Locate the cell with the specified text and output its [x, y] center coordinate. 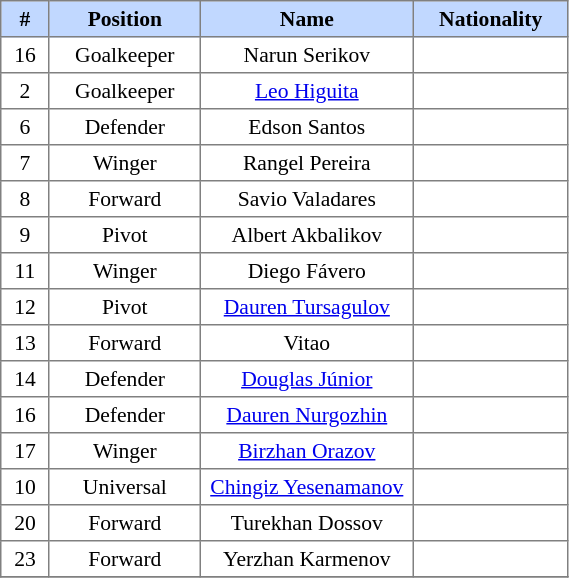
Nationality [490, 19]
Rangel Pereira [306, 163]
Vitao [306, 343]
Savio Valadares [306, 199]
Douglas Júnior [306, 379]
6 [26, 127]
17 [26, 451]
Albert Akbalikov [306, 235]
11 [26, 271]
Chingiz Yesenamanov [306, 487]
2 [26, 91]
Birzhan Orazov [306, 451]
Name [306, 19]
23 [26, 559]
Position [124, 19]
Diego Fávero [306, 271]
Dauren Nurgozhin [306, 415]
Narun Serikov [306, 55]
Universal [124, 487]
9 [26, 235]
Leo Higuita [306, 91]
13 [26, 343]
Yerzhan Karmenov [306, 559]
Edson Santos [306, 127]
7 [26, 163]
Dauren Tursagulov [306, 307]
Turekhan Dossov [306, 523]
12 [26, 307]
20 [26, 523]
8 [26, 199]
# [26, 19]
14 [26, 379]
10 [26, 487]
